From the cell containing the given text, extract its center point as [x, y] coordinate. 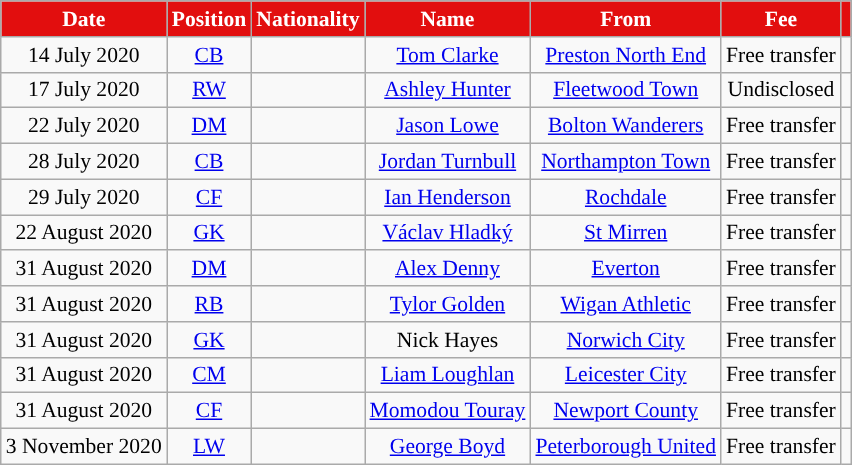
Bolton Wanderers [626, 126]
Nationality [308, 19]
Ashley Hunter [448, 90]
Norwich City [626, 340]
CM [209, 375]
22 August 2020 [84, 233]
Leicester City [626, 375]
Tylor Golden [448, 304]
RW [209, 90]
From [626, 19]
Undisclosed [781, 90]
14 July 2020 [84, 55]
Everton [626, 269]
Jordan Turnbull [448, 162]
Rochdale [626, 197]
Northampton Town [626, 162]
Preston North End [626, 55]
Ian Henderson [448, 197]
29 July 2020 [84, 197]
Name [448, 19]
St Mirren [626, 233]
Peterborough United [626, 447]
Nick Hayes [448, 340]
17 July 2020 [84, 90]
Date [84, 19]
Václav Hladký [448, 233]
Alex Denny [448, 269]
3 November 2020 [84, 447]
Tom Clarke [448, 55]
Momodou Touray [448, 411]
Position [209, 19]
Fleetwood Town [626, 90]
George Boyd [448, 447]
LW [209, 447]
Newport County [626, 411]
28 July 2020 [84, 162]
Fee [781, 19]
RB [209, 304]
Wigan Athletic [626, 304]
22 July 2020 [84, 126]
Liam Loughlan [448, 375]
Jason Lowe [448, 126]
